Output the [x, y] coordinate of the center of the cell containing the given text.  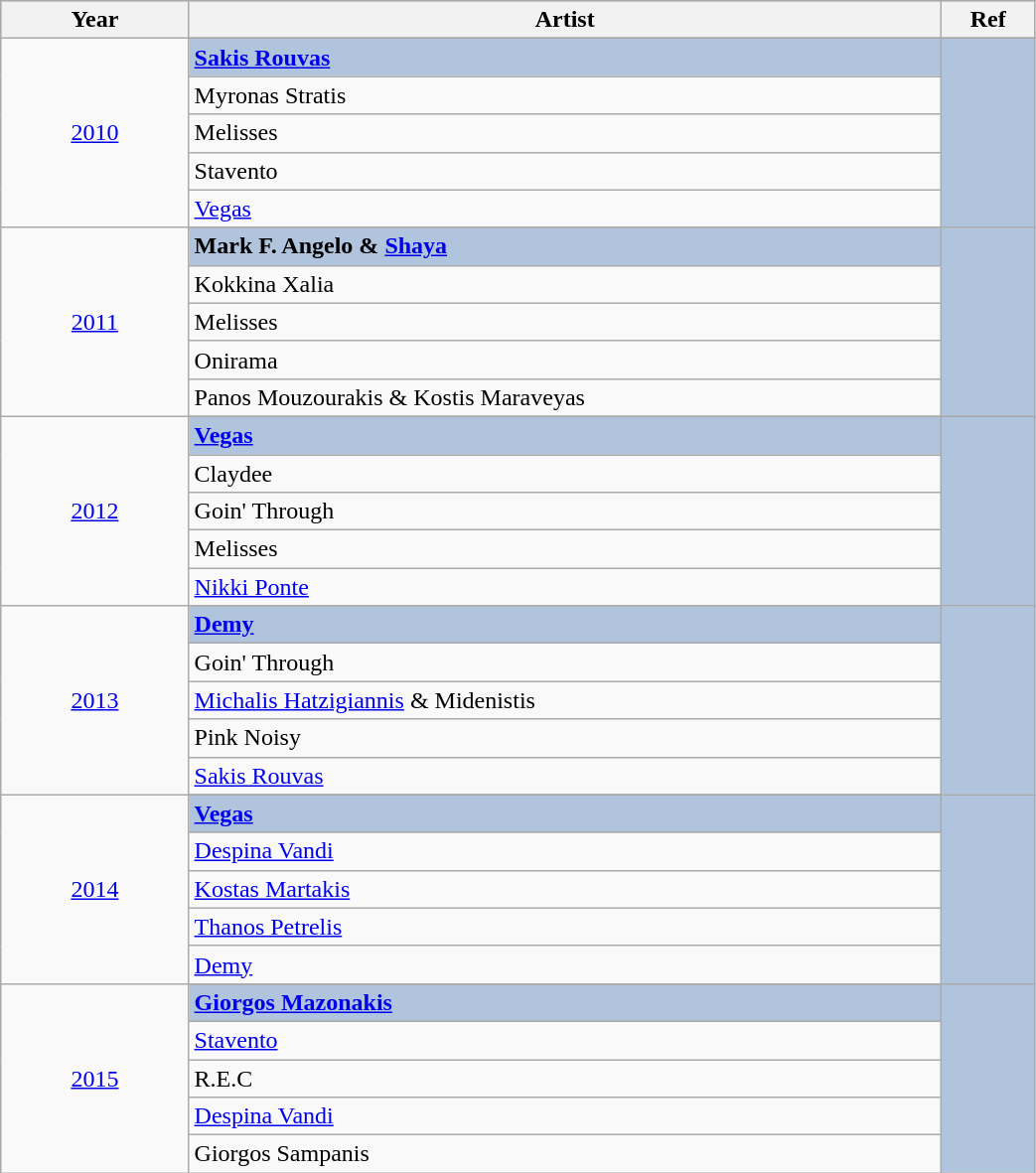
R.E.C [564, 1078]
Panos Mouzourakis & Kostis Maraveyas [564, 397]
Onirama [564, 360]
2014 [95, 889]
2012 [95, 511]
Kostas Martakis [564, 889]
Ref [987, 20]
Nikki Ponte [564, 587]
Κokkina Xalia [564, 284]
Michalis Hatzigiannis & Midenistis [564, 700]
Mark F. Angelo & Shaya [564, 246]
Thanos Petrelis [564, 927]
2013 [95, 700]
Myronas Stratis [564, 95]
Giorgos Sampanis [564, 1154]
Claydee [564, 474]
2010 [95, 133]
2015 [95, 1078]
Pink Noisy [564, 738]
Artist [564, 20]
Year [95, 20]
2011 [95, 322]
Giorgos Mazonakis [564, 1002]
